Return [x, y] of the center of cell containing provided text 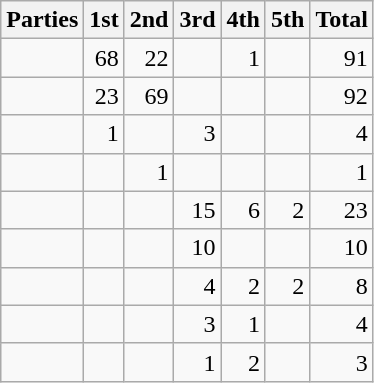
Parties [42, 20]
69 [149, 96]
15 [198, 210]
8 [342, 286]
4th [243, 20]
2nd [149, 20]
3rd [198, 20]
1st [104, 20]
91 [342, 58]
5th [287, 20]
6 [243, 210]
92 [342, 96]
68 [104, 58]
22 [149, 58]
Total [342, 20]
